Detect which cell encompasses the target text, then output its [x, y] center coordinate. 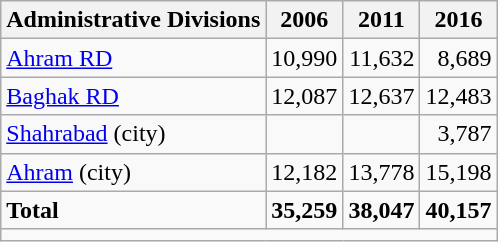
Total [134, 210]
11,632 [382, 58]
12,182 [304, 172]
10,990 [304, 58]
Administrative Divisions [134, 20]
12,087 [304, 96]
2016 [458, 20]
35,259 [304, 210]
12,483 [458, 96]
3,787 [458, 134]
40,157 [458, 210]
13,778 [382, 172]
15,198 [458, 172]
2006 [304, 20]
8,689 [458, 58]
Baghak RD [134, 96]
2011 [382, 20]
Shahrabad (city) [134, 134]
Ahram (city) [134, 172]
12,637 [382, 96]
Ahram RD [134, 58]
38,047 [382, 210]
